Determine the (x, y) coordinate at the center of the cell enclosing the given text.  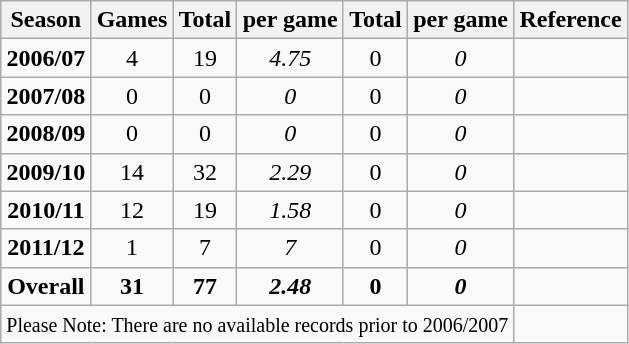
2009/10 (46, 172)
14 (132, 172)
1.58 (290, 210)
77 (205, 286)
12 (132, 210)
2008/09 (46, 134)
Reference (570, 20)
2007/08 (46, 96)
32 (205, 172)
1 (132, 248)
2.48 (290, 286)
4.75 (290, 58)
31 (132, 286)
4 (132, 58)
Overall (46, 286)
Please Note: There are no available records prior to 2006/2007 (258, 324)
2.29 (290, 172)
2011/12 (46, 248)
2006/07 (46, 58)
Games (132, 20)
2010/11 (46, 210)
Season (46, 20)
